Scan for the cell matching the given text and deliver its [X, Y] coordinate at center. 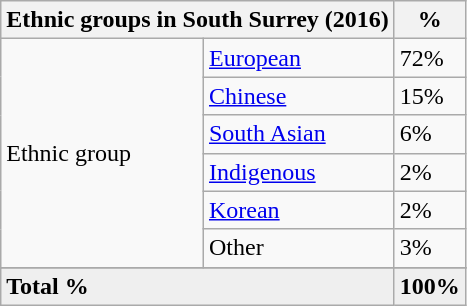
Ethnic group [102, 153]
South Asian [298, 134]
3% [430, 248]
Ethnic groups in South Surrey (2016) [198, 20]
Korean [298, 210]
15% [430, 96]
100% [430, 286]
6% [430, 134]
72% [430, 58]
European [298, 58]
Other [298, 248]
% [430, 20]
Chinese [298, 96]
Total % [198, 286]
Indigenous [298, 172]
